Identify which cell holds the provided text, then report its [x, y] central coordinate. 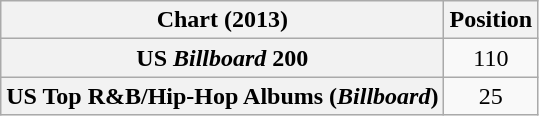
US Billboard 200 [222, 58]
25 [491, 96]
Chart (2013) [222, 20]
Position [491, 20]
110 [491, 58]
US Top R&B/Hip-Hop Albums (Billboard) [222, 96]
